From the cell containing the given text, extract its center point as [X, Y] coordinate. 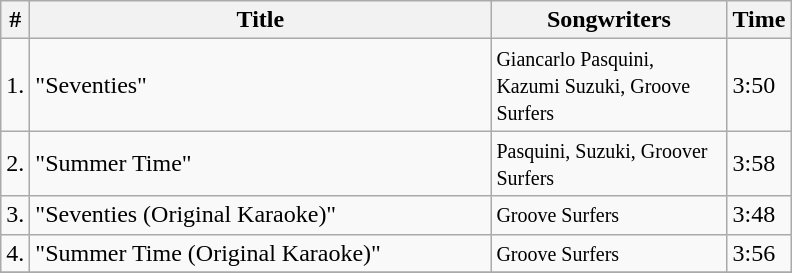
3:50 [759, 85]
Giancarlo Pasquini, Kazumi Suzuki, Groove Surfers [609, 85]
Songwriters [609, 20]
3:58 [759, 164]
Time [759, 20]
Title [260, 20]
3:48 [759, 215]
"Seventies (Original Karaoke)" [260, 215]
Pasquini, Suzuki, Groover Surfers [609, 164]
"Seventies" [260, 85]
1. [16, 85]
3. [16, 215]
2. [16, 164]
"Summer Time" [260, 164]
"Summer Time (Original Karaoke)" [260, 253]
3:56 [759, 253]
4. [16, 253]
# [16, 20]
